Return (X, Y) of the center of cell containing provided text 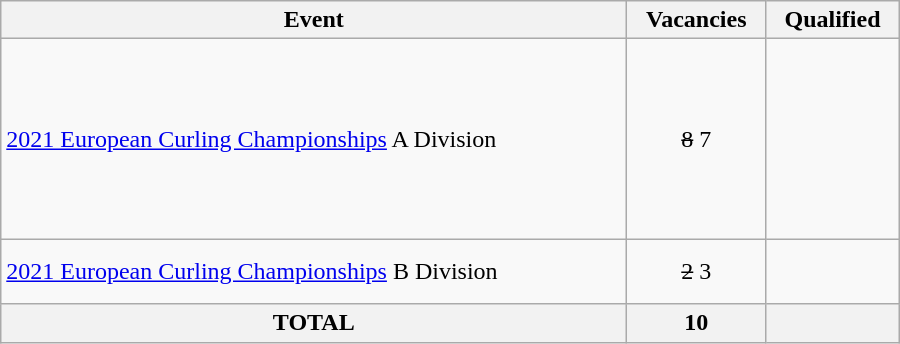
2021 European Curling Championships B Division (314, 272)
10 (696, 323)
Vacancies (696, 20)
Event (314, 20)
Qualified (832, 20)
2021 European Curling Championships A Division (314, 139)
8 7 (696, 139)
2 3 (696, 272)
TOTAL (314, 323)
